Determine the [X, Y] coordinate at the center of the cell enclosing the given text.  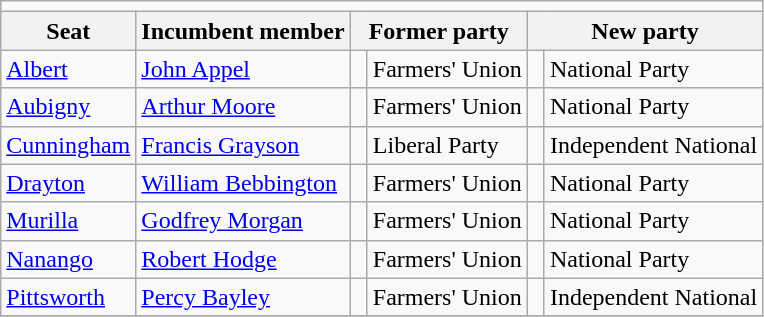
Cunningham [68, 145]
Seat [68, 31]
Liberal Party [447, 145]
New party [644, 31]
Percy Bayley [243, 297]
Pittsworth [68, 297]
Nanango [68, 259]
Arthur Moore [243, 107]
Aubigny [68, 107]
Incumbent member [243, 31]
Drayton [68, 183]
William Bebbington [243, 183]
Francis Grayson [243, 145]
Former party [438, 31]
Robert Hodge [243, 259]
Godfrey Morgan [243, 221]
John Appel [243, 69]
Murilla [68, 221]
Albert [68, 69]
